Provide the [X, Y] coordinate of the cell's center where the given text is located.  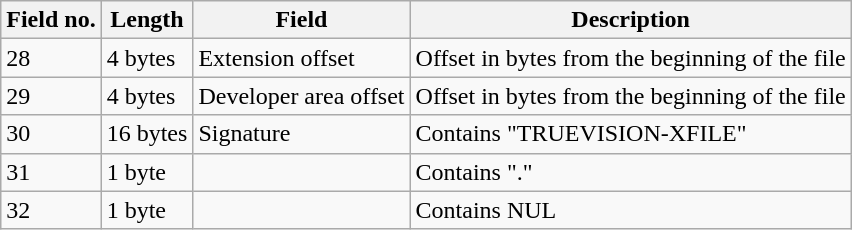
Extension offset [302, 58]
28 [51, 58]
Contains NUL [630, 210]
Contains "." [630, 172]
Signature [302, 134]
32 [51, 210]
16 bytes [147, 134]
Description [630, 20]
30 [51, 134]
Developer area offset [302, 96]
Length [147, 20]
29 [51, 96]
Contains "TRUEVISION-XFILE" [630, 134]
Field no. [51, 20]
31 [51, 172]
Field [302, 20]
